Return the [x, y] coordinate for the center point of the cell that contains the specified text.  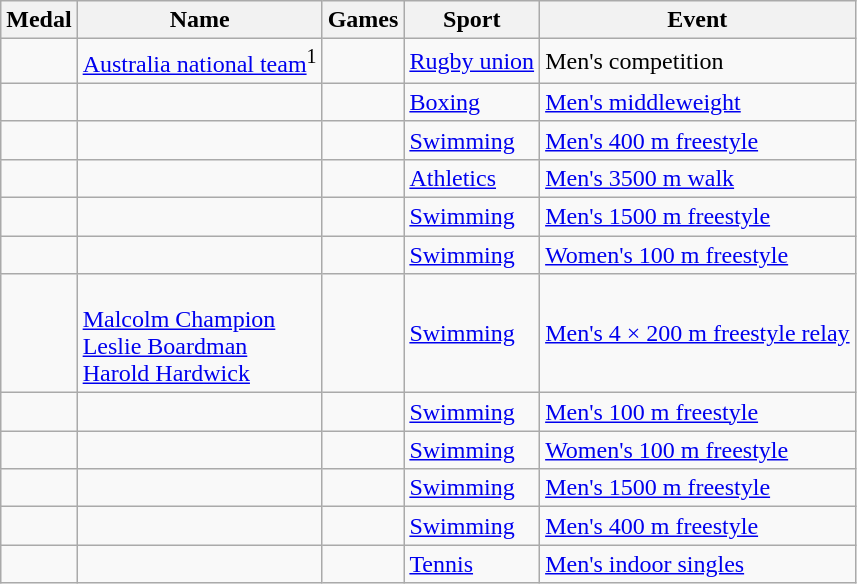
Games [363, 20]
Men's 4 × 200 m freestyle relay [698, 334]
Malcolm ChampionLeslie BoardmanHarold Hardwick [200, 334]
Boxing [472, 102]
Medal [39, 20]
Name [200, 20]
Australia national team1 [200, 62]
Men's competition [698, 62]
Rugby union [472, 62]
Men's 100 m freestyle [698, 412]
Men's middleweight [698, 102]
Men's 3500 m walk [698, 178]
Tennis [472, 564]
Event [698, 20]
Sport [472, 20]
Men's indoor singles [698, 564]
Athletics [472, 178]
